Extract the [x, y] coordinate from the center of the cell holding the provided text.  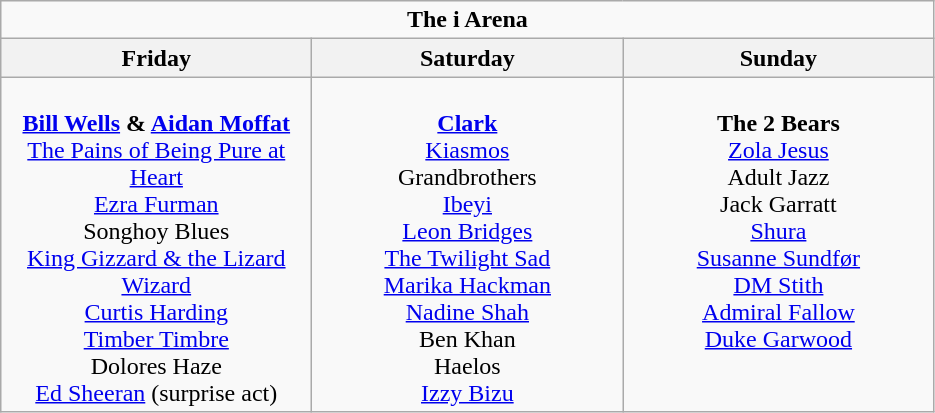
The 2 Bears Zola Jesus Adult Jazz Jack Garratt Shura Susanne Sundfør DM Stith Admiral Fallow Duke Garwood [778, 244]
The i Arena [468, 20]
Saturday [468, 58]
Sunday [778, 58]
Friday [156, 58]
Clark Kiasmos Grandbrothers Ibeyi Leon Bridges The Twilight Sad Marika Hackman Nadine Shah Ben Khan Haelos Izzy Bizu [468, 244]
